Detect which cell encompasses the target text, then output its (X, Y) center coordinate. 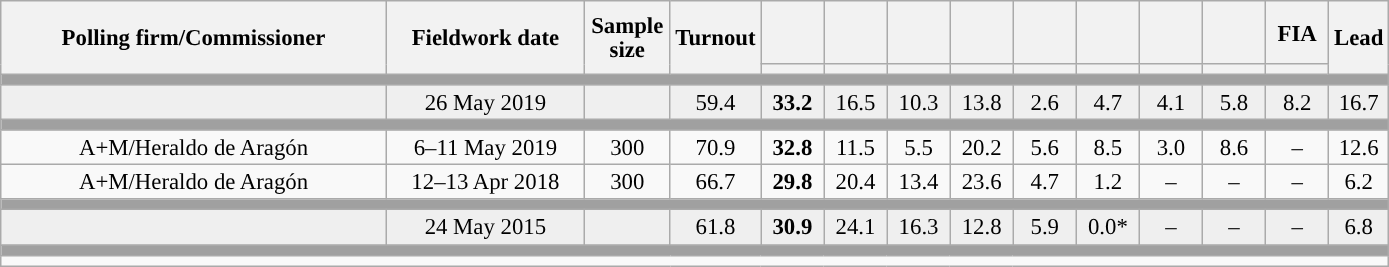
Turnout (716, 38)
1.2 (1108, 182)
3.0 (1170, 148)
13.4 (918, 182)
33.2 (792, 102)
12.6 (1359, 148)
Polling firm/Commissioner (194, 38)
8.2 (1298, 102)
70.9 (716, 148)
12–13 Apr 2018 (485, 182)
5.8 (1234, 102)
10.3 (918, 102)
24.1 (856, 228)
6.8 (1359, 228)
12.8 (982, 228)
Fieldwork date (485, 38)
29.8 (792, 182)
61.8 (716, 228)
8.6 (1234, 148)
13.8 (982, 102)
11.5 (856, 148)
4.1 (1170, 102)
26 May 2019 (485, 102)
2.6 (1044, 102)
6.2 (1359, 182)
16.5 (856, 102)
8.5 (1108, 148)
FIA (1298, 32)
5.9 (1044, 228)
20.4 (856, 182)
Sample size (627, 38)
32.8 (792, 148)
30.9 (792, 228)
0.0* (1108, 228)
Lead (1359, 38)
6–11 May 2019 (485, 148)
16.3 (918, 228)
24 May 2015 (485, 228)
66.7 (716, 182)
5.5 (918, 148)
5.6 (1044, 148)
16.7 (1359, 102)
23.6 (982, 182)
59.4 (716, 102)
20.2 (982, 148)
